Scan for the cell matching the given text and deliver its (x, y) coordinate at center. 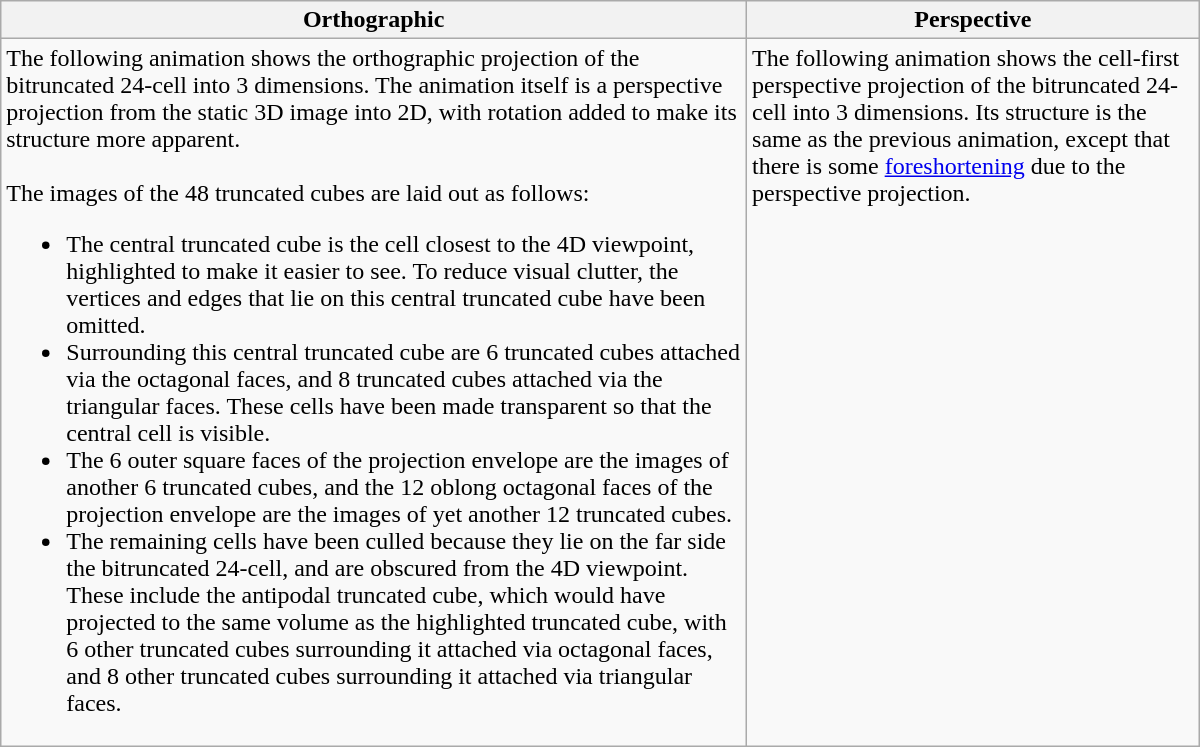
Orthographic (374, 20)
Perspective (974, 20)
